From the cell containing the given text, extract its center point as [X, Y] coordinate. 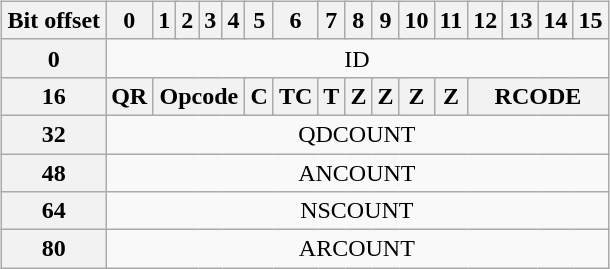
ANCOUNT [357, 173]
Opcode [199, 96]
7 [332, 20]
80 [54, 249]
5 [259, 20]
1 [164, 20]
11 [451, 20]
TC [295, 96]
10 [416, 20]
ARCOUNT [357, 249]
6 [295, 20]
9 [386, 20]
4 [234, 20]
16 [54, 96]
RCODE [538, 96]
13 [520, 20]
2 [188, 20]
T [332, 96]
QDCOUNT [357, 134]
NSCOUNT [357, 211]
12 [486, 20]
14 [556, 20]
3 [210, 20]
8 [358, 20]
ID [357, 58]
C [259, 96]
15 [590, 20]
48 [54, 173]
64 [54, 211]
QR [130, 96]
32 [54, 134]
Bit offset [54, 20]
